Detect which cell encompasses the target text, then output its [X, Y] center coordinate. 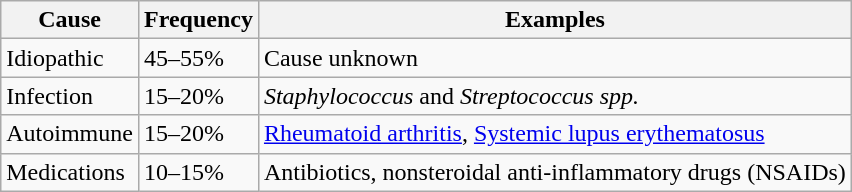
Examples [554, 20]
10–15% [198, 172]
Cause unknown [554, 58]
Rheumatoid arthritis, Systemic lupus erythematosus [554, 134]
Staphylococcus and Streptococcus spp. [554, 96]
Frequency [198, 20]
Idiopathic [70, 58]
Infection [70, 96]
Antibiotics, nonsteroidal anti-inflammatory drugs (NSAIDs) [554, 172]
Cause [70, 20]
Autoimmune [70, 134]
45–55% [198, 58]
Medications [70, 172]
